Locate the cell with the specified text and output its [x, y] center coordinate. 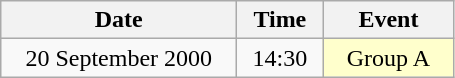
Event [388, 20]
20 September 2000 [119, 58]
14:30 [280, 58]
Group A [388, 58]
Date [119, 20]
Time [280, 20]
